Detect which cell encompasses the target text, then output its (x, y) center coordinate. 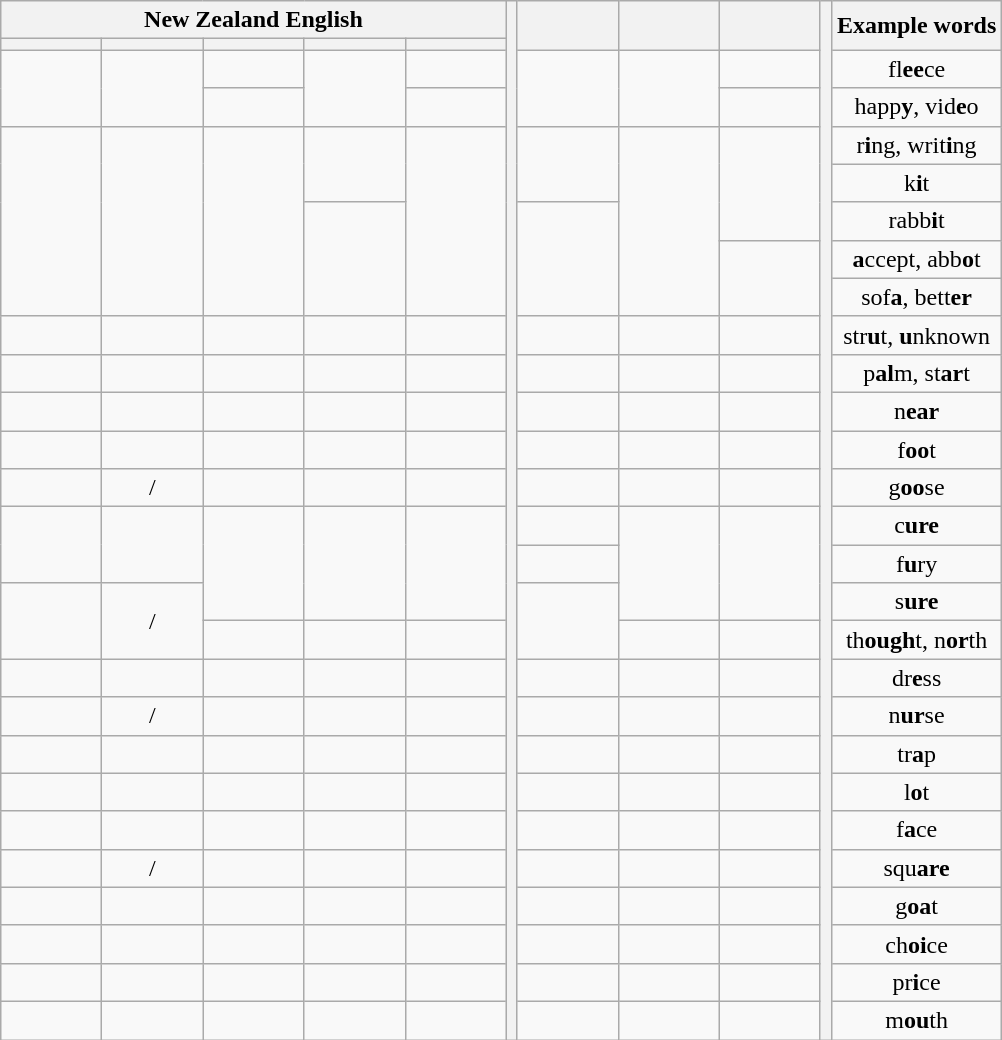
New Zealand English (254, 20)
near (916, 411)
goose (916, 488)
sure (916, 602)
kit (916, 183)
thought, north (916, 640)
ring, writing (916, 145)
nurse (916, 716)
fleece (916, 69)
sofa, better (916, 297)
rabbit (916, 221)
square (916, 868)
fury (916, 564)
price (916, 982)
dress (916, 678)
accept, abbot (916, 259)
palm, start (916, 373)
trap (916, 754)
happy, video (916, 107)
choice (916, 944)
face (916, 830)
lot (916, 792)
Example words (916, 26)
cure (916, 526)
mouth (916, 1020)
strut, unknown (916, 335)
goat (916, 906)
foot (916, 449)
